Locate the cell with the specified text and output its [x, y] center coordinate. 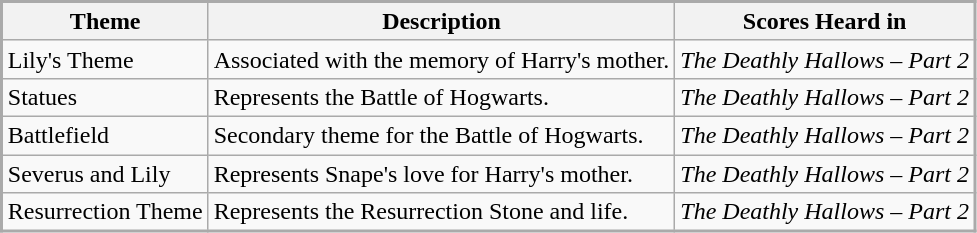
Represents Snape's love for Harry's mother. [442, 173]
Scores Heard in [825, 22]
Represents the Battle of Hogwarts. [442, 97]
Resurrection Theme [106, 212]
Represents the Resurrection Stone and life. [442, 212]
Theme [106, 22]
Lily's Theme [106, 59]
Battlefield [106, 135]
Description [442, 22]
Associated with the memory of Harry's mother. [442, 59]
Severus and Lily [106, 173]
Secondary theme for the Battle of Hogwarts. [442, 135]
Statues [106, 97]
